Output the [x, y] coordinate of the center of the cell containing the given text.  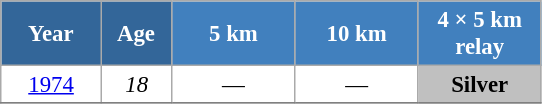
4 × 5 km relay [480, 34]
10 km [356, 34]
5 km [234, 34]
18 [136, 85]
Silver [480, 85]
Year [52, 34]
Age [136, 34]
1974 [52, 85]
